Capture the cell that displays the provided text and extract its (x, y) central coordinate. 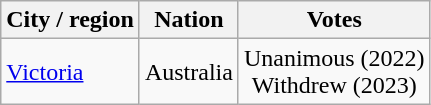
Australia (188, 72)
Nation (188, 20)
Victoria (70, 72)
Votes (334, 20)
City / region (70, 20)
Unanimous (2022)Withdrew (2023) (334, 72)
